Capture the cell that displays the provided text and extract its [x, y] central coordinate. 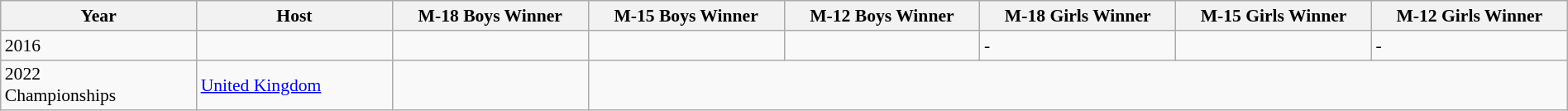
M-12 Girls Winner [1469, 16]
2016 [99, 46]
Host [294, 16]
M-12 Boys Winner [882, 16]
M-15 Girls Winner [1274, 16]
2022Championships [99, 84]
M-15 Boys Winner [686, 16]
United Kingdom [294, 84]
M-18 Boys Winner [490, 16]
M-18 Girls Winner [1078, 16]
Year [99, 16]
